Identify which cell holds the provided text, then report its [x, y] central coordinate. 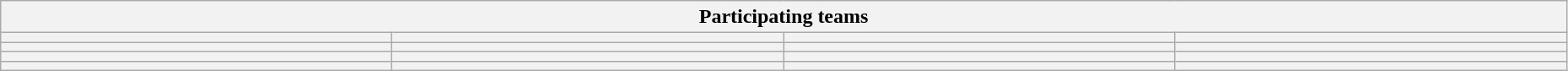
Participating teams [784, 17]
